Output the [x, y] coordinate of the center of the cell containing the given text.  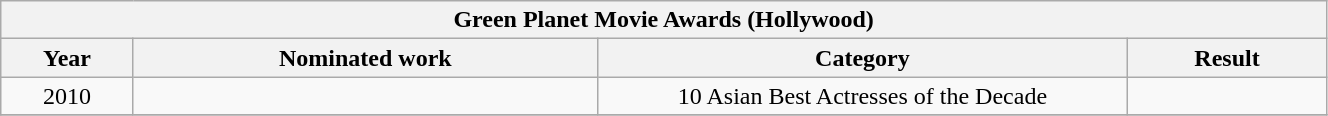
Category [862, 58]
Result [1228, 58]
Nominated work [365, 58]
2010 [68, 96]
Green Planet Movie Awards (Hollywood) [664, 20]
Year [68, 58]
10 Asian Best Actresses of the Decade [862, 96]
